Determine the (x, y) coordinate at the center of the cell enclosing the given text.  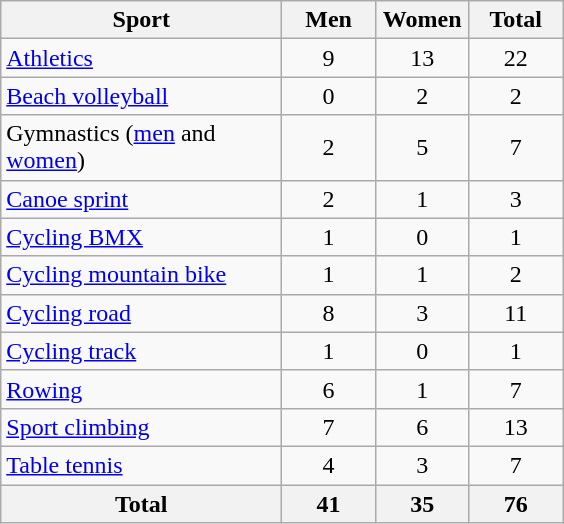
Sport (142, 20)
Cycling road (142, 313)
Table tennis (142, 465)
9 (329, 58)
Gymnastics (men and women) (142, 148)
Rowing (142, 389)
4 (329, 465)
Women (422, 20)
11 (516, 313)
Men (329, 20)
Cycling mountain bike (142, 275)
22 (516, 58)
76 (516, 503)
Canoe sprint (142, 199)
Athletics (142, 58)
Cycling track (142, 351)
41 (329, 503)
Beach volleyball (142, 96)
8 (329, 313)
Sport climbing (142, 427)
5 (422, 148)
Cycling BMX (142, 237)
35 (422, 503)
